Provide the [X, Y] coordinate of the cell's center where the given text is located.  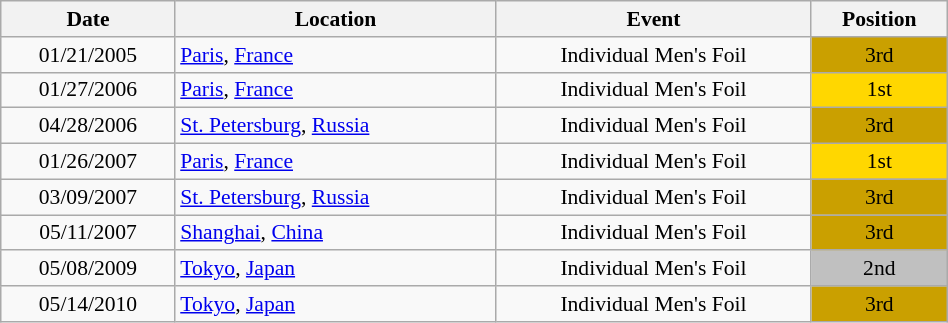
05/11/2007 [88, 233]
01/21/2005 [88, 55]
Event [654, 19]
03/09/2007 [88, 197]
Date [88, 19]
Position [879, 19]
Shanghai, China [335, 233]
01/26/2007 [88, 162]
04/28/2006 [88, 126]
Location [335, 19]
05/08/2009 [88, 269]
05/14/2010 [88, 304]
2nd [879, 269]
01/27/2006 [88, 90]
